Capture the cell that displays the provided text and extract its [X, Y] central coordinate. 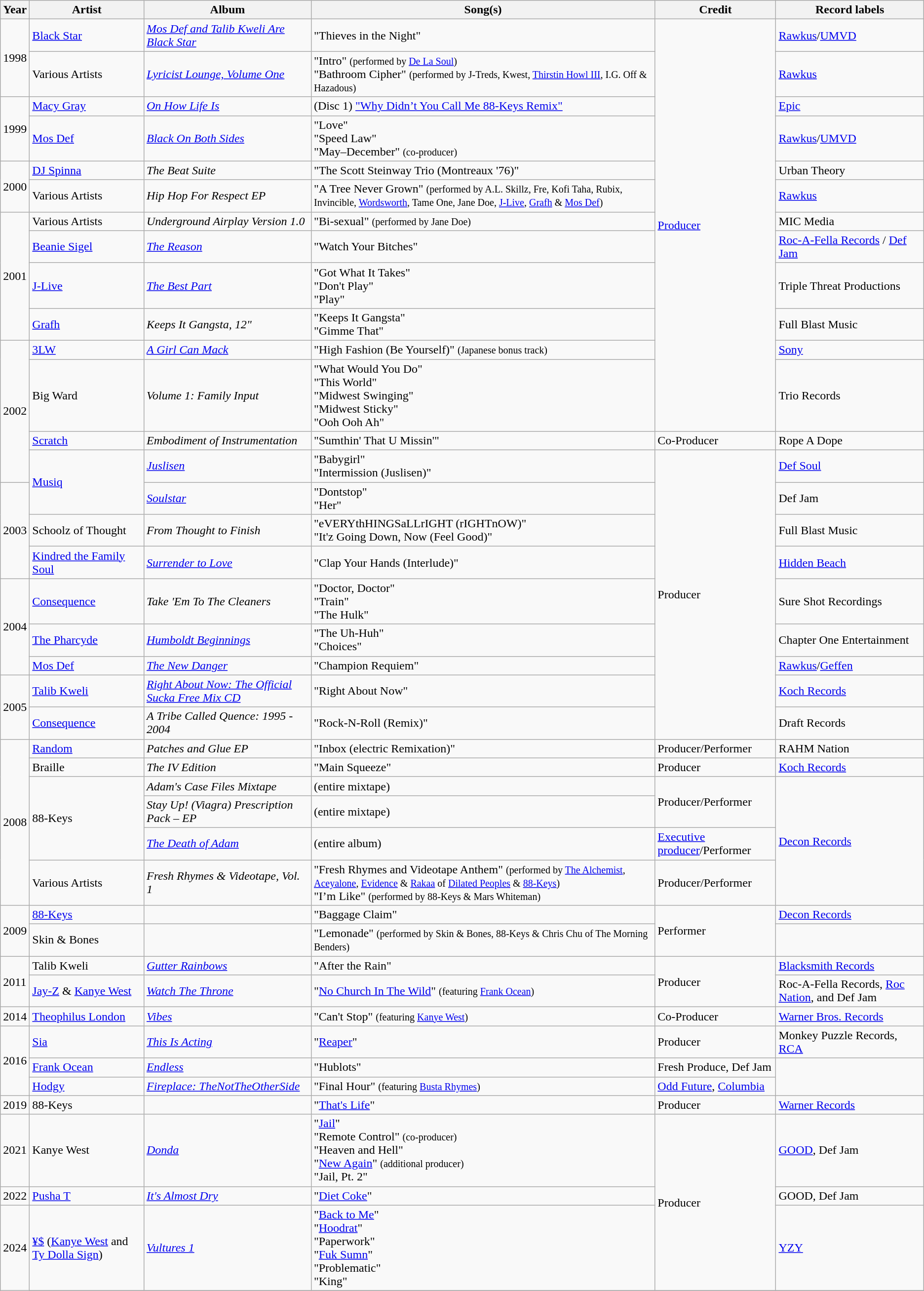
2014 [15, 1017]
Soulstar [227, 499]
Rope A Dope [850, 441]
Pusha T [87, 1196]
Year [15, 10]
Performer [716, 931]
"Back to Me""Hoodrat""Paperwork""Fuk Sumn""Problematic""King" [483, 1248]
Rawkus/Geffen [850, 665]
Lyricist Lounge, Volume One [227, 74]
"High Fashion (Be Yourself)" (Japanese bonus track) [483, 350]
"Hublots" [483, 1067]
Mos Def and Talib Kweli Are Black Star [227, 36]
The New Danger [227, 665]
Random [87, 748]
It's Almost Dry [227, 1196]
"Reaper" [483, 1042]
Hidden Beach [850, 563]
"Diet Coke" [483, 1196]
A Tribe Called Quence: 1995 - 2004 [227, 723]
Take 'Em To The Cleaners [227, 601]
MIC Media [850, 221]
"Final Hour" (featuring Busta Rhymes) [483, 1086]
"Baggage Claim" [483, 915]
Fireplace: TheNotTheOtherSide [227, 1086]
"The Uh-Huh""Choices" [483, 640]
Credit [716, 10]
"Champion Requiem" [483, 665]
"Keeps It Gangsta""Gimme That" [483, 324]
Vibes [227, 1017]
A Girl Can Mack [227, 350]
Skin & Bones [87, 940]
Executive producer/Performer [716, 843]
Fresh Produce, Def Jam [716, 1067]
"Lemonade" (performed by Skin & Bones, 88-Keys & Chris Chu of The Morning Benders) [483, 940]
Black Star [87, 36]
"Thieves in the Night" [483, 36]
Braille [87, 767]
"Right About Now" [483, 691]
Warner Records [850, 1105]
"A Tree Never Grown" (performed by A.L. Skillz, Fre, Kofi Taha, Rubix, Invincible, Wordsworth, Tame One, Jane Doe, J-Live, Grafh & Mos Def) [483, 196]
Frank Ocean [87, 1067]
The Pharcyde [87, 640]
Stay Up! (Viagra) Prescription Pack – EP [227, 812]
Embodiment of Instrumentation [227, 441]
2009 [15, 931]
Endless [227, 1067]
Blacksmith Records [850, 966]
Def Jam [850, 499]
Sure Shot Recordings [850, 601]
"What Would You Do""This World" "Midwest Swinging" "Midwest Sticky" "Ooh Ooh Ah" [483, 395]
"Clap Your Hands (Interlude)" [483, 563]
Song(s) [483, 10]
On How Life Is [227, 106]
Epic [850, 106]
Triple Threat Productions [850, 285]
YZY [850, 1248]
Schoolz of Thought [87, 530]
The Best Part [227, 285]
Musiq [87, 482]
J-Live [87, 285]
"Watch Your Bitches" [483, 247]
Juslisen [227, 466]
Album [227, 10]
2008 [15, 822]
Kanye West [87, 1150]
2003 [15, 530]
"Sumthin' That U Missin'" [483, 441]
"Bi-sexual" (performed by Jane Doe) [483, 221]
Volume 1: Family Input [227, 395]
Adam's Case Files Mixtape [227, 786]
Humboldt Beginnings [227, 640]
The Reason [227, 247]
"The Scott Steinway Trio (Montreaux '76)" [483, 170]
Surrender to Love [227, 563]
Jay-Z & Kanye West [87, 991]
Keeps It Gangsta, 12" [227, 324]
"Intro" (performed by De La Soul)"Bathroom Cipher" (performed by J-Treds, Kwest, Thirstin Howl III, I.G. Off & Hazadous) [483, 74]
Right About Now: The Official Sucka Free Mix CD [227, 691]
Beanie Sigel [87, 247]
Roc-A-Fella Records, Roc Nation, and Def Jam [850, 991]
2002 [15, 411]
"No Church In The Wild" (featuring Frank Ocean) [483, 991]
"Doctor, Doctor""Train" "The Hulk" [483, 601]
2019 [15, 1105]
2004 [15, 627]
Sia [87, 1042]
"Rock-N-Roll (Remix)" [483, 723]
Macy Gray [87, 106]
Scratch [87, 441]
Patches and Glue EP [227, 748]
Watch The Throne [227, 991]
2021 [15, 1150]
Black On Both Sides [227, 138]
2011 [15, 981]
Urban Theory [850, 170]
Sony [850, 350]
3LW [87, 350]
"Dontstop""Her" [483, 499]
Gutter Rainbows [227, 966]
2001 [15, 276]
This Is Acting [227, 1042]
Roc-A-Fella Records / Def Jam [850, 247]
"Jail""Remote Control" (co-producer) "Heaven and Hell" "New Again" (additional producer) "Jail, Pt. 2" [483, 1150]
2022 [15, 1196]
Big Ward [87, 395]
Chapter One Entertainment [850, 640]
Underground Airplay Version 1.0 [227, 221]
"Main Squeeze" [483, 767]
The Beat Suite [227, 170]
"That's Life" [483, 1105]
1999 [15, 129]
"Got What It Takes""Don't Play" "Play" [483, 285]
Theophilus London [87, 1017]
"Love""Speed Law" "May–December" (co-producer) [483, 138]
Trio Records [850, 395]
"After the Rain" [483, 966]
Warner Bros. Records [850, 1017]
2024 [15, 1248]
(entire album) [483, 843]
(Disc 1) "Why Didn’t You Call Me 88-Keys Remix" [483, 106]
2000 [15, 187]
Hodgy [87, 1086]
Odd Future, Columbia [716, 1086]
"Can't Stop" (featuring Kanye West) [483, 1017]
1998 [15, 58]
"Inbox (electric Remixation)" [483, 748]
Def Soul [850, 466]
The IV Edition [227, 767]
Fresh Rhymes & Videotape, Vol. 1 [227, 883]
2005 [15, 707]
Record labels [850, 10]
Monkey Puzzle Records, RCA [850, 1042]
"Babygirl""Intermission (Juslisen)" [483, 466]
RAHM Nation [850, 748]
Artist [87, 10]
Draft Records [850, 723]
Grafh [87, 324]
Hip Hop For Respect EP [227, 196]
¥$ (Kanye West and Ty Dolla Sign) [87, 1248]
Kindred the Family Soul [87, 563]
Vultures 1 [227, 1248]
2016 [15, 1060]
"eVERYthHINGSaLLrIGHT (rIGHTnOW)""It'z Going Down, Now (Feel Good)" [483, 530]
From Thought to Finish [227, 530]
The Death of Adam [227, 843]
DJ Spinna [87, 170]
Donda [227, 1150]
